Pinpoint the cell where the given text exists, returning its (x, y) midpoint coordinate. 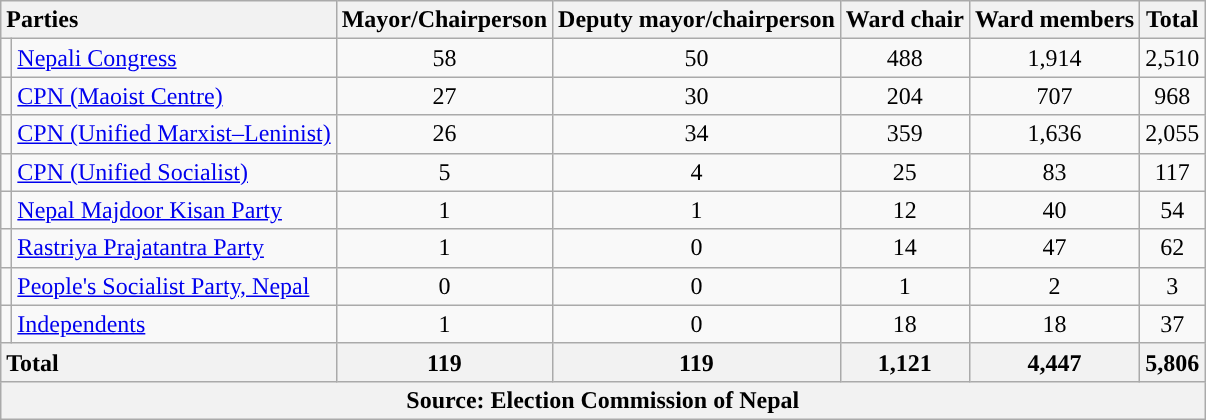
Mayor/Chairperson (444, 20)
3 (1172, 286)
CPN (Unified Socialist) (174, 172)
117 (1172, 172)
14 (904, 248)
50 (697, 58)
2 (1054, 286)
30 (697, 96)
Ward members (1054, 20)
47 (1054, 248)
2,510 (1172, 58)
58 (444, 58)
62 (1172, 248)
CPN (Maoist Centre) (174, 96)
People's Socialist Party, Nepal (174, 286)
Ward chair (904, 20)
27 (444, 96)
26 (444, 134)
Nepal Majdoor Kisan Party (174, 210)
CPN (Unified Marxist–Leninist) (174, 134)
1,121 (904, 362)
359 (904, 134)
1,914 (1054, 58)
25 (904, 172)
707 (1054, 96)
83 (1054, 172)
488 (904, 58)
Parties (168, 20)
Independents (174, 324)
5 (444, 172)
4 (697, 172)
12 (904, 210)
4,447 (1054, 362)
5,806 (1172, 362)
Rastriya Prajatantra Party (174, 248)
204 (904, 96)
Source: Election Commission of Nepal (603, 400)
37 (1172, 324)
2,055 (1172, 134)
1,636 (1054, 134)
54 (1172, 210)
Deputy mayor/chairperson (697, 20)
34 (697, 134)
968 (1172, 96)
Nepali Congress (174, 58)
40 (1054, 210)
